Return (X, Y) of the center of cell containing provided text 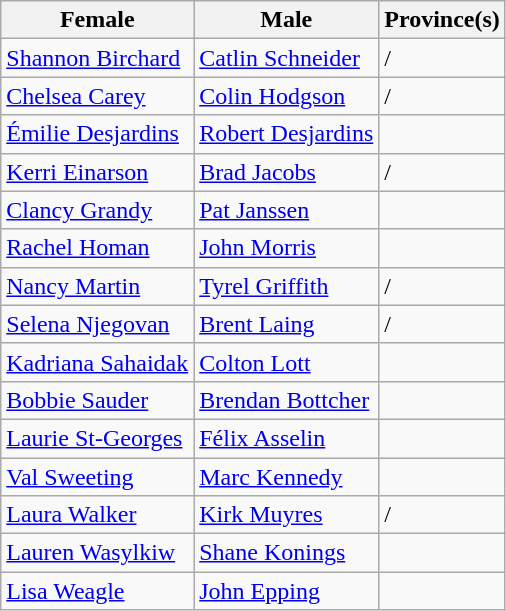
Kirk Muyres (286, 515)
Nancy Martin (98, 286)
John Epping (286, 591)
Kadriana Sahaidak (98, 362)
Lauren Wasylkiw (98, 553)
Kerri Einarson (98, 172)
Female (98, 20)
Chelsea Carey (98, 96)
Tyrel Griffith (286, 286)
Marc Kennedy (286, 477)
Robert Desjardins (286, 134)
Shane Konings (286, 553)
Colton Lott (286, 362)
Province(s) (442, 20)
Laurie St-Georges (98, 438)
Laura Walker (98, 515)
Émilie Desjardins (98, 134)
Lisa Weagle (98, 591)
Shannon Birchard (98, 58)
Colin Hodgson (286, 96)
Val Sweeting (98, 477)
Bobbie Sauder (98, 400)
Catlin Schneider (286, 58)
Félix Asselin (286, 438)
John Morris (286, 248)
Brendan Bottcher (286, 400)
Rachel Homan (98, 248)
Brent Laing (286, 324)
Selena Njegovan (98, 324)
Pat Janssen (286, 210)
Brad Jacobs (286, 172)
Clancy Grandy (98, 210)
Male (286, 20)
